Scan for the cell matching the given text and deliver its (X, Y) coordinate at center. 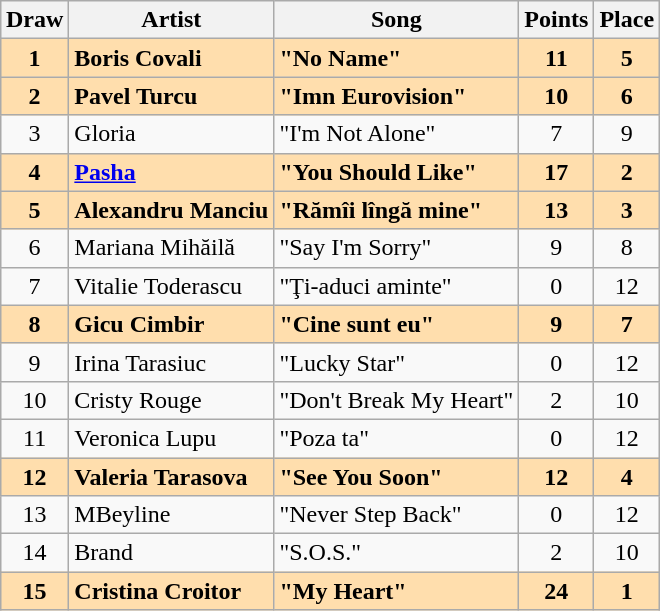
Gicu Cimbir (172, 324)
Draw (34, 20)
Cristina Croitor (172, 591)
Gloria (172, 134)
"Lucky Star" (396, 362)
Alexandru Manciu (172, 210)
17 (556, 172)
15 (34, 591)
MBeyline (172, 515)
"I'm Not Alone" (396, 134)
Pasha (172, 172)
Song (396, 20)
"No Name" (396, 58)
"My Heart" (396, 591)
Pavel Turcu (172, 96)
Mariana Mihăilă (172, 248)
"Ţi-aduci aminte" (396, 286)
"Cine sunt eu" (396, 324)
Brand (172, 553)
"Poza ta" (396, 438)
14 (34, 553)
"Never Step Back" (396, 515)
"Rămîi lîngă mine" (396, 210)
"Imn Eurovision" (396, 96)
24 (556, 591)
Cristy Rouge (172, 400)
Valeria Tarasova (172, 477)
"See You Soon" (396, 477)
"Say I'm Sorry" (396, 248)
"Don't Break My Heart" (396, 400)
Place (627, 20)
Vitalie Toderascu (172, 286)
Irina Tarasiuc (172, 362)
Boris Covali (172, 58)
"You Should Like" (396, 172)
Artist (172, 20)
"S.O.S." (396, 553)
Veronica Lupu (172, 438)
Points (556, 20)
